Output the [X, Y] coordinate of the center of the cell containing the given text.  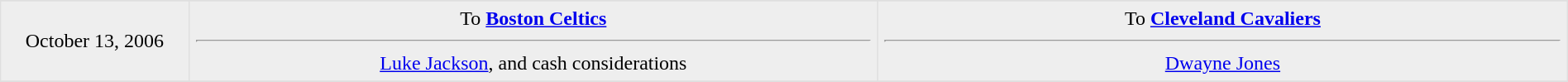
To Boston Celtics Luke Jackson, and cash considerations [533, 41]
October 13, 2006 [94, 41]
To Cleveland Cavaliers Dwayne Jones [1223, 41]
